Pinpoint the cell where the given text exists, returning its [X, Y] midpoint coordinate. 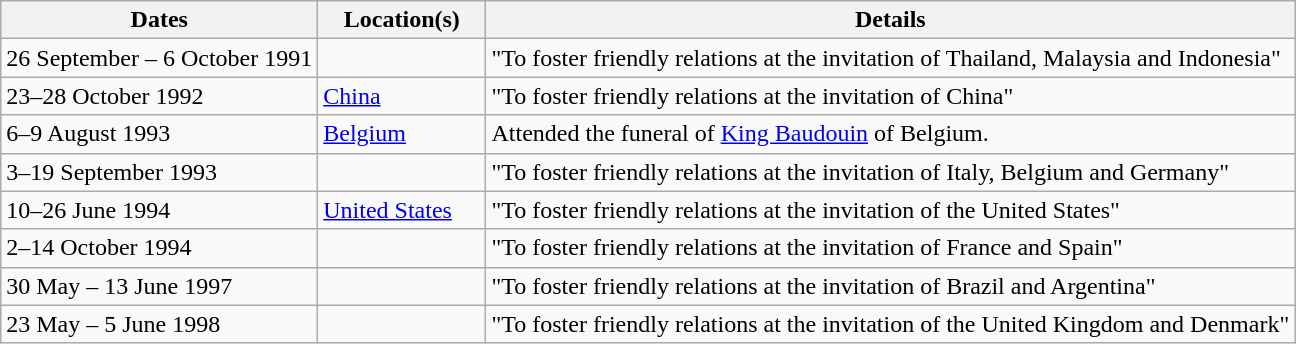
"To foster friendly relations at the invitation of Brazil and Argentina" [890, 286]
Details [890, 20]
Location(s) [402, 20]
23–28 October 1992 [160, 96]
China [402, 96]
United States [402, 210]
26 September – 6 October 1991 [160, 58]
"To foster friendly relations at the invitation of France and Spain" [890, 248]
30 May – 13 June 1997 [160, 286]
Dates [160, 20]
"To foster friendly relations at the invitation of the United States" [890, 210]
23 May – 5 June 1998 [160, 324]
2–14 October 1994 [160, 248]
"To foster friendly relations at the invitation of China" [890, 96]
6–9 August 1993 [160, 134]
10–26 June 1994 [160, 210]
"To foster friendly relations at the invitation of Thailand, Malaysia and Indonesia" [890, 58]
Attended the funeral of King Baudouin of Belgium. [890, 134]
"To foster friendly relations at the invitation of the United Kingdom and Denmark" [890, 324]
Belgium [402, 134]
"To foster friendly relations at the invitation of Italy, Belgium and Germany" [890, 172]
3–19 September 1993 [160, 172]
